Provide the [X, Y] coordinate of the cell's center where the given text is located.  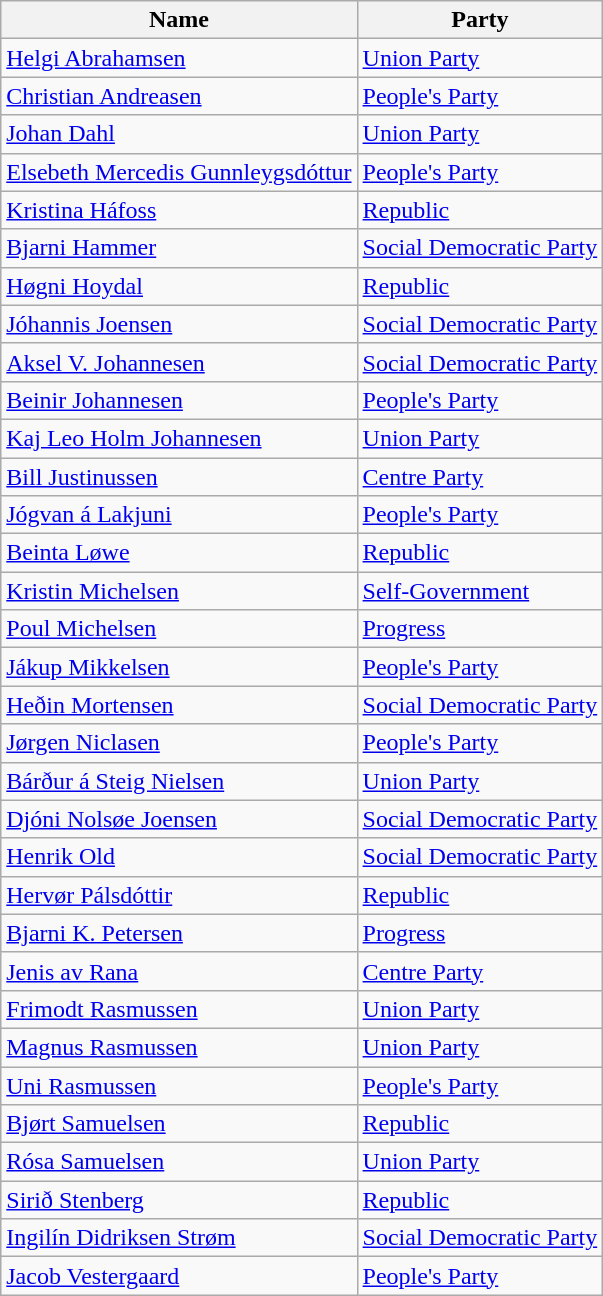
Bjørt Samuelsen [179, 1124]
Frimodt Rasmussen [179, 1009]
Aksel V. Johannesen [179, 362]
Djóni Nolsøe Joensen [179, 819]
Name [179, 20]
Beinir Johannesen [179, 400]
Party [480, 20]
Jenis av Rana [179, 971]
Christian Andreasen [179, 96]
Rósa Samuelsen [179, 1162]
Kristin Michelsen [179, 591]
Bjarni K. Petersen [179, 933]
Johan Dahl [179, 134]
Jógvan á Lakjuni [179, 515]
Jákup Mikkelsen [179, 667]
Kristina Háfoss [179, 210]
Elsebeth Mercedis Gunnleygsdóttur [179, 172]
Ingilín Didriksen Strøm [179, 1238]
Høgni Hoydal [179, 286]
Jacob Vestergaard [179, 1276]
Kaj Leo Holm Johannesen [179, 438]
Self-Government [480, 591]
Bárður á Steig Nielsen [179, 781]
Henrik Old [179, 857]
Jóhannis Joensen [179, 324]
Jørgen Niclasen [179, 743]
Uni Rasmussen [179, 1085]
Bill Justinussen [179, 477]
Beinta Løwe [179, 553]
Heðin Mortensen [179, 705]
Sirið Stenberg [179, 1200]
Helgi Abrahamsen [179, 58]
Hervør Pálsdóttir [179, 895]
Poul Michelsen [179, 629]
Magnus Rasmussen [179, 1047]
Bjarni Hammer [179, 248]
